Capture the cell that displays the provided text and extract its [X, Y] central coordinate. 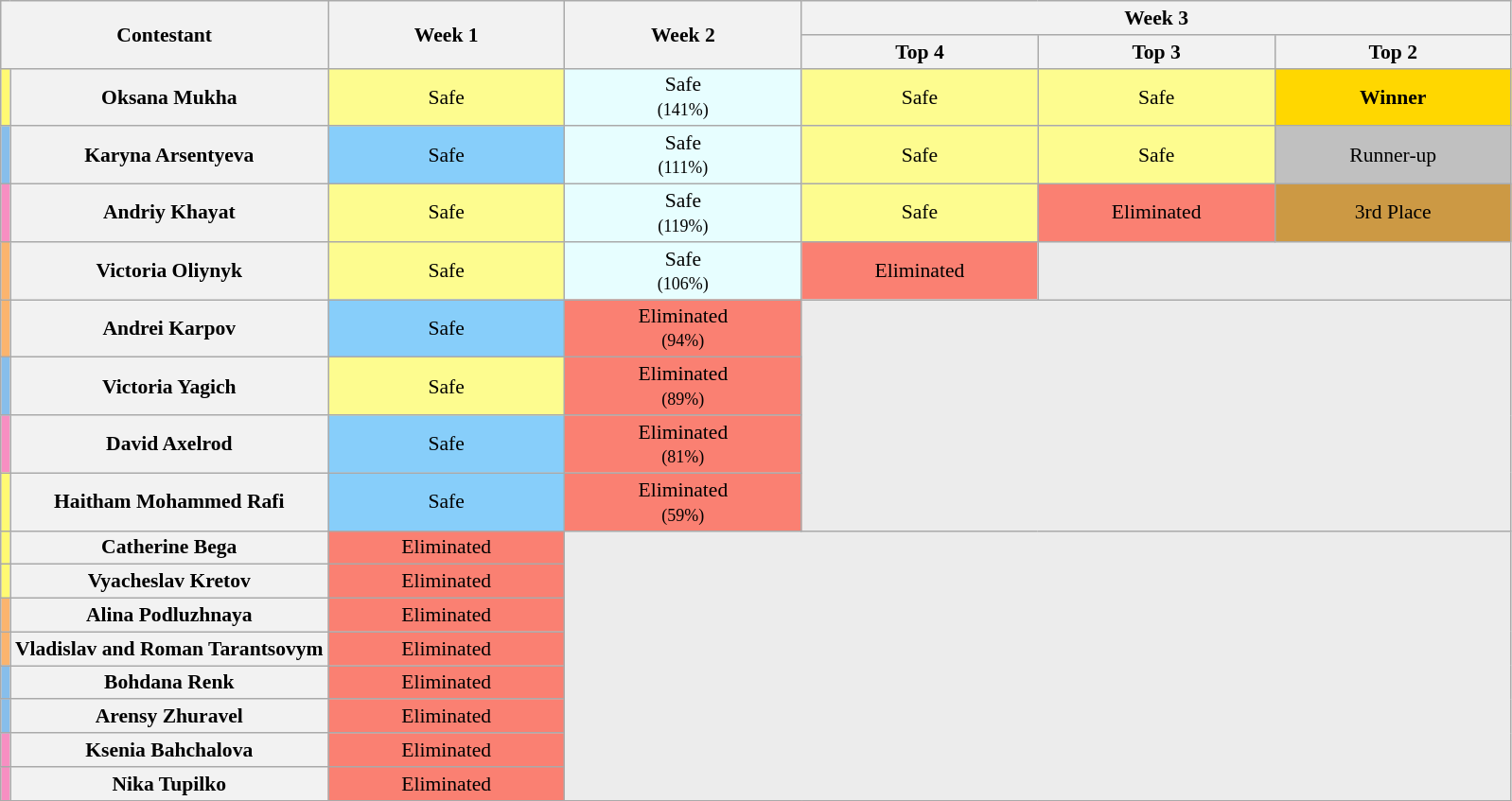
Nika Tupilko [169, 784]
Andrei Karpov [169, 329]
Catherine Bega [169, 548]
Safe(141%) [683, 96]
Alina Podluzhnaya [169, 616]
Eliminated(94%) [683, 329]
Vyacheslav Kretov [169, 582]
Top 4 [920, 52]
Safe (106%) [683, 270]
Runner-up [1393, 155]
Eliminated(81%) [683, 444]
Arensy Zhuravel [169, 717]
Haitham Mohammed Rafi [169, 501]
3rd Place [1393, 214]
Eliminated(59%) [683, 501]
Week 3 [1156, 18]
Bohdana Renk [169, 683]
Ksenia Bahchalova [169, 750]
Winner [1393, 96]
Victoria Yagich [169, 386]
Safe(111%) [683, 155]
Vladislav and Roman Tarantsovym [169, 649]
Top 3 [1156, 52]
Eliminated(89%) [683, 386]
Safe (119%) [683, 214]
Week 1 [447, 34]
Oksana Mukha [169, 96]
Week 2 [683, 34]
Victoria Oliynyk [169, 270]
Karyna Arsentyeva [169, 155]
Contestant [165, 34]
Andriy Khayat [169, 214]
David Axelrod [169, 444]
Top 2 [1393, 52]
